Identify which cell holds the provided text, then report its (x, y) central coordinate. 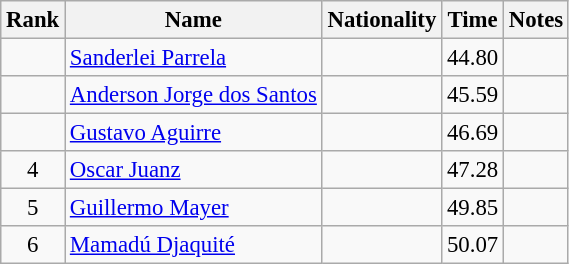
4 (33, 170)
Anderson Jorge dos Santos (194, 95)
Sanderlei Parrela (194, 58)
Time (473, 20)
Mamadú Djaquité (194, 245)
5 (33, 208)
Rank (33, 20)
46.69 (473, 133)
Notes (536, 20)
49.85 (473, 208)
Nationality (382, 20)
Guillermo Mayer (194, 208)
Oscar Juanz (194, 170)
50.07 (473, 245)
47.28 (473, 170)
6 (33, 245)
45.59 (473, 95)
Name (194, 20)
Gustavo Aguirre (194, 133)
44.80 (473, 58)
